For the text-containing cell, return its midpoint in (X, Y) coordinate format. 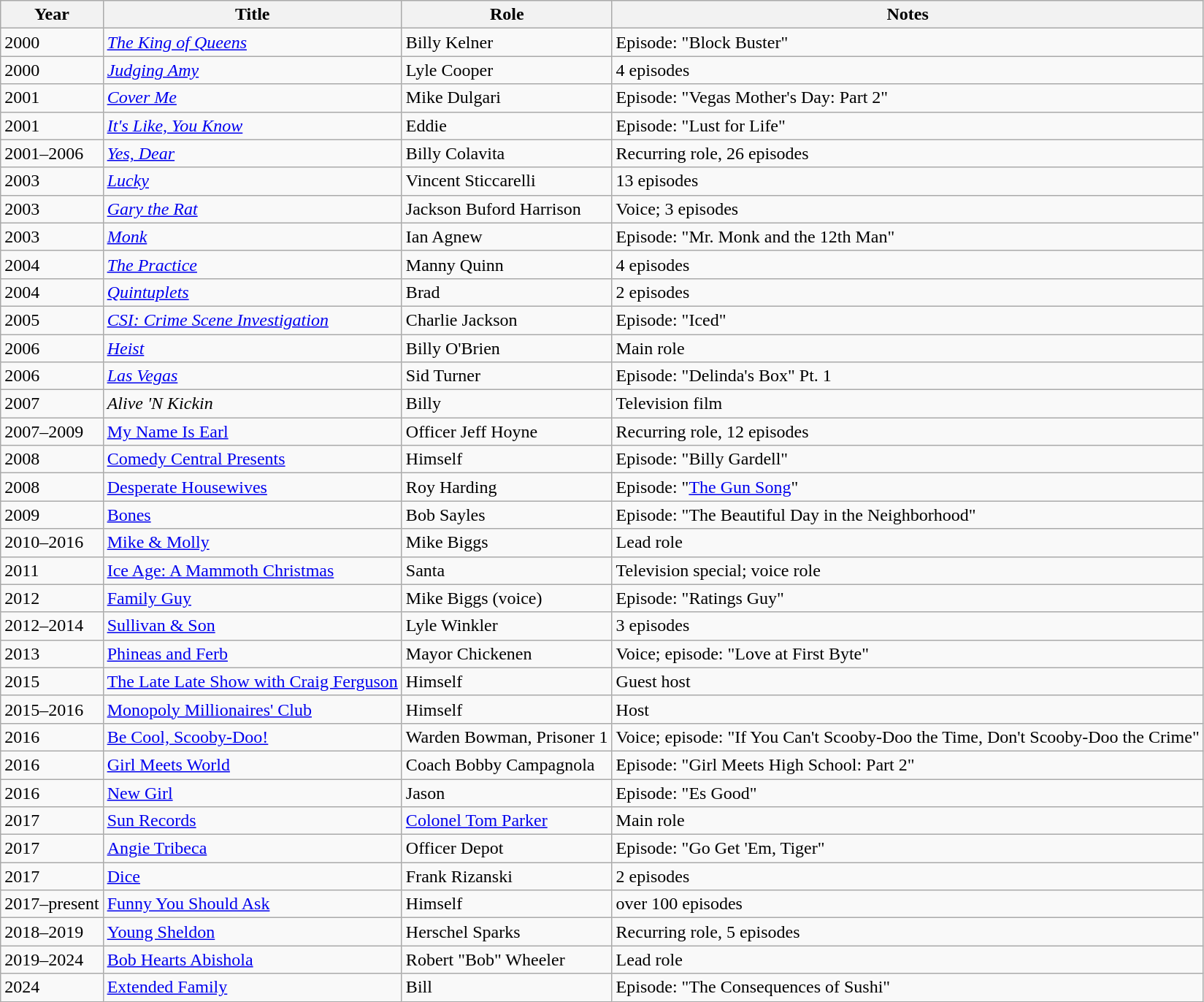
Mike Dulgari (507, 98)
Officer Jeff Hoyne (507, 432)
Yes, Dear (253, 153)
Roy Harding (507, 487)
Year (52, 15)
Monopoly Millionaires' Club (253, 709)
Lyle Winkler (507, 626)
2012–2014 (52, 626)
2024 (52, 987)
Jason (507, 792)
2007 (52, 404)
Alive 'N Kickin (253, 404)
13 episodes (908, 181)
Warden Bowman, Prisoner 1 (507, 737)
2018–2019 (52, 932)
Role (507, 15)
Recurring role, 12 episodes (908, 432)
Officer Depot (507, 849)
CSI: Crime Scene Investigation (253, 320)
Episode: "The Beautiful Day in the Neighborhood" (908, 515)
Funny You Should Ask (253, 904)
Television special; voice role (908, 570)
Mike Biggs (voice) (507, 598)
2019–2024 (52, 960)
Robert "Bob" Wheeler (507, 960)
The Late Late Show with Craig Ferguson (253, 681)
Billy Colavita (507, 153)
2010–2016 (52, 543)
Bob Hearts Abishola (253, 960)
Sun Records (253, 821)
Lucky (253, 181)
Billy O'Brien (507, 348)
New Girl (253, 792)
My Name Is Earl (253, 432)
Cover Me (253, 98)
Billy (507, 404)
Episode: "Ratings Guy" (908, 598)
Episode: "Mr. Monk and the 12th Man" (908, 237)
Voice; 3 episodes (908, 209)
The Practice (253, 264)
Episode: "The Consequences of Sushi" (908, 987)
Episode: "Go Get 'Em, Tiger" (908, 849)
Bob Sayles (507, 515)
Voice; episode: "If You Can't Scooby-Doo the Time, Don't Scooby-Doo the Crime" (908, 737)
Vincent Sticcarelli (507, 181)
Colonel Tom Parker (507, 821)
2001–2006 (52, 153)
Voice; episode: "Love at First Byte" (908, 654)
2017–present (52, 904)
2013 (52, 654)
2015–2016 (52, 709)
Brad (507, 292)
Television film (908, 404)
Phineas and Ferb (253, 654)
Mayor Chickenen (507, 654)
Recurring role, 5 episodes (908, 932)
Las Vegas (253, 376)
Monk (253, 237)
3 episodes (908, 626)
over 100 episodes (908, 904)
Manny Quinn (507, 264)
Eddie (507, 126)
Jackson Buford Harrison (507, 209)
2005 (52, 320)
Bill (507, 987)
Quintuplets (253, 292)
It's Like, You Know (253, 126)
Desperate Housewives (253, 487)
Episode: "Iced" (908, 320)
Coach Bobby Campagnola (507, 765)
Bones (253, 515)
Family Guy (253, 598)
Ian Agnew (507, 237)
Host (908, 709)
Comedy Central Presents (253, 459)
Gary the Rat (253, 209)
Sid Turner (507, 376)
Episode: "Vegas Mother's Day: Part 2" (908, 98)
Be Cool, Scooby-Doo! (253, 737)
Title (253, 15)
Angie Tribeca (253, 849)
The King of Queens (253, 42)
Judging Amy (253, 70)
Episode: "Billy Gardell" (908, 459)
Episode: "Block Buster" (908, 42)
Young Sheldon (253, 932)
Mike Biggs (507, 543)
Episode: "Es Good" (908, 792)
Episode: "The Gun Song" (908, 487)
2009 (52, 515)
Santa (507, 570)
2015 (52, 681)
Episode: "Lust for Life" (908, 126)
Frank Rizanski (507, 876)
Episode: "Girl Meets High School: Part 2" (908, 765)
2007–2009 (52, 432)
Charlie Jackson (507, 320)
Heist (253, 348)
Girl Meets World (253, 765)
Billy Kelner (507, 42)
2012 (52, 598)
Guest host (908, 681)
Ice Age: A Mammoth Christmas (253, 570)
Notes (908, 15)
Sullivan & Son (253, 626)
Lyle Cooper (507, 70)
Extended Family (253, 987)
Mike & Molly (253, 543)
Episode: "Delinda's Box" Pt. 1 (908, 376)
2011 (52, 570)
Recurring role, 26 episodes (908, 153)
Herschel Sparks (507, 932)
Dice (253, 876)
